For the text-containing cell, return its midpoint in [X, Y] coordinate format. 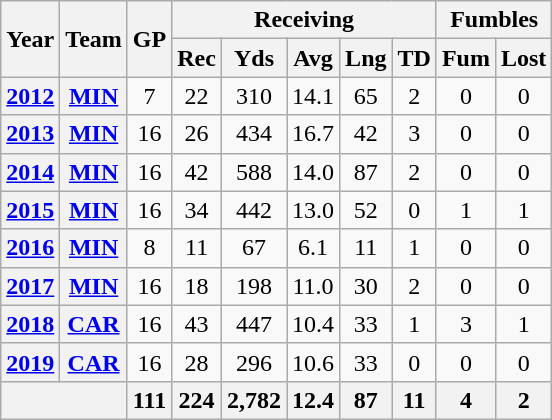
Fum [466, 58]
2016 [30, 248]
111 [149, 400]
447 [254, 324]
22 [197, 96]
2015 [30, 210]
14.0 [314, 172]
2,782 [254, 400]
10.6 [314, 362]
Avg [314, 58]
30 [366, 286]
65 [366, 96]
Rec [197, 58]
Year [30, 39]
10.4 [314, 324]
14.1 [314, 96]
Lng [366, 58]
13.0 [314, 210]
TD [414, 58]
434 [254, 134]
296 [254, 362]
Fumbles [494, 20]
7 [149, 96]
8 [149, 248]
442 [254, 210]
Team [94, 39]
16.7 [314, 134]
588 [254, 172]
26 [197, 134]
34 [197, 210]
18 [197, 286]
43 [197, 324]
224 [197, 400]
2017 [30, 286]
12.4 [314, 400]
2013 [30, 134]
6.1 [314, 248]
GP [149, 39]
2018 [30, 324]
Lost [523, 58]
2019 [30, 362]
11.0 [314, 286]
Yds [254, 58]
Receiving [304, 20]
198 [254, 286]
52 [366, 210]
2014 [30, 172]
2012 [30, 96]
310 [254, 96]
4 [466, 400]
28 [197, 362]
67 [254, 248]
